Return (X, Y) of the center of cell containing provided text 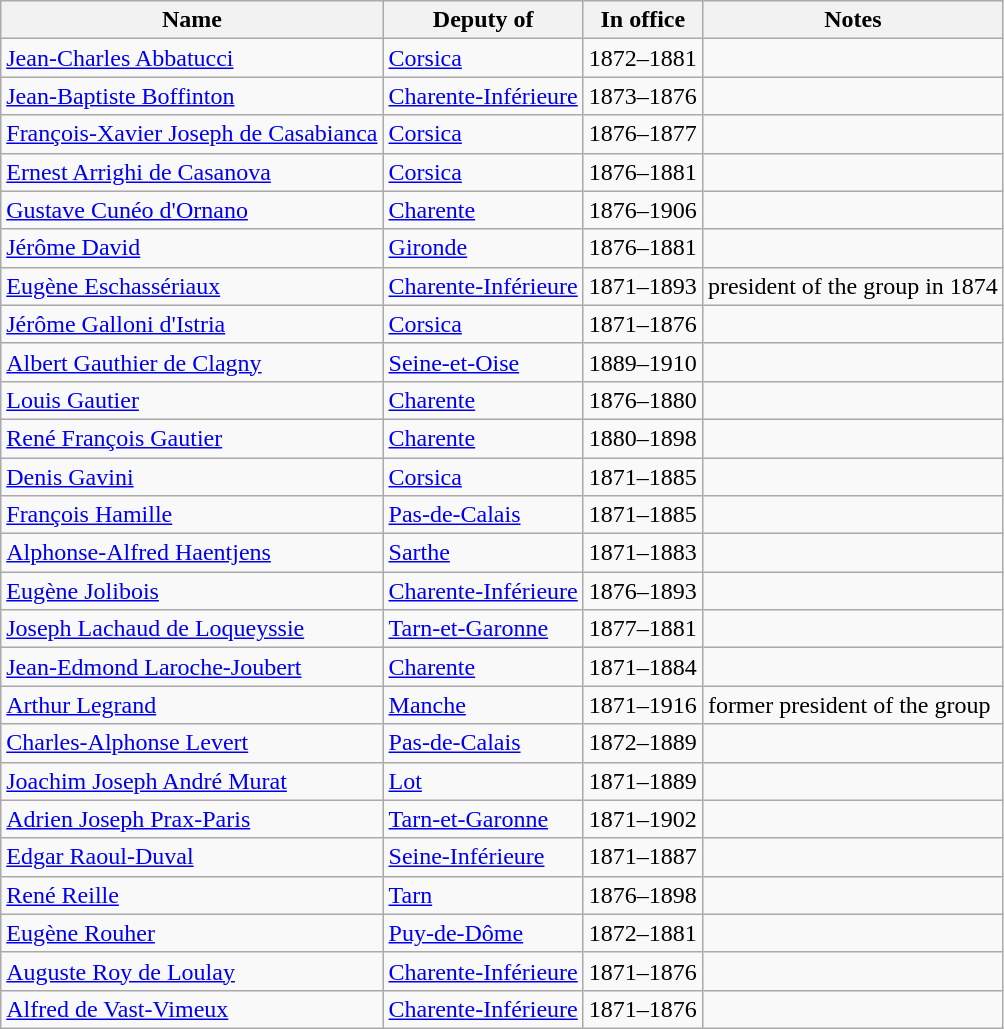
Seine-et-Oise (483, 362)
Alfred de Vast-Vimeux (192, 1009)
1871–1884 (642, 667)
Louis Gautier (192, 400)
Deputy of (483, 20)
Eugène Rouher (192, 933)
1876–1877 (642, 134)
1876–1880 (642, 400)
president of the group in 1874 (852, 286)
1876–1893 (642, 591)
Eugène Jolibois (192, 591)
Seine-Inférieure (483, 857)
Alphonse-Alfred Haentjens (192, 553)
1871–1916 (642, 705)
Jérôme David (192, 248)
1876–1898 (642, 895)
René Reille (192, 895)
Jean-Charles Abbatucci (192, 58)
Manche (483, 705)
Name (192, 20)
Jean-Baptiste Boffinton (192, 96)
1871–1902 (642, 819)
Edgar Raoul-Duval (192, 857)
Joachim Joseph André Murat (192, 781)
Puy-de-Dôme (483, 933)
René François Gautier (192, 438)
Notes (852, 20)
Joseph Lachaud de Loqueyssie (192, 629)
Sarthe (483, 553)
1880–1898 (642, 438)
1871–1889 (642, 781)
Adrien Joseph Prax-Paris (192, 819)
1871–1883 (642, 553)
1871–1893 (642, 286)
1873–1876 (642, 96)
Eugène Eschassériaux (192, 286)
Gironde (483, 248)
In office (642, 20)
Arthur Legrand (192, 705)
Tarn (483, 895)
1877–1881 (642, 629)
Lot (483, 781)
Auguste Roy de Loulay (192, 971)
Ernest Arrighi de Casanova (192, 172)
1876–1906 (642, 210)
Jean-Edmond Laroche-Joubert (192, 667)
1889–1910 (642, 362)
François-Xavier Joseph de Casabianca (192, 134)
Jérôme Galloni d'Istria (192, 324)
former president of the group (852, 705)
Denis Gavini (192, 477)
1871–1887 (642, 857)
François Hamille (192, 515)
1872–1889 (642, 743)
Albert Gauthier de Clagny (192, 362)
Charles-Alphonse Levert (192, 743)
Gustave Cunéo d'Ornano (192, 210)
